Provide the (x, y) coordinate of the cell's center where the given text is located.  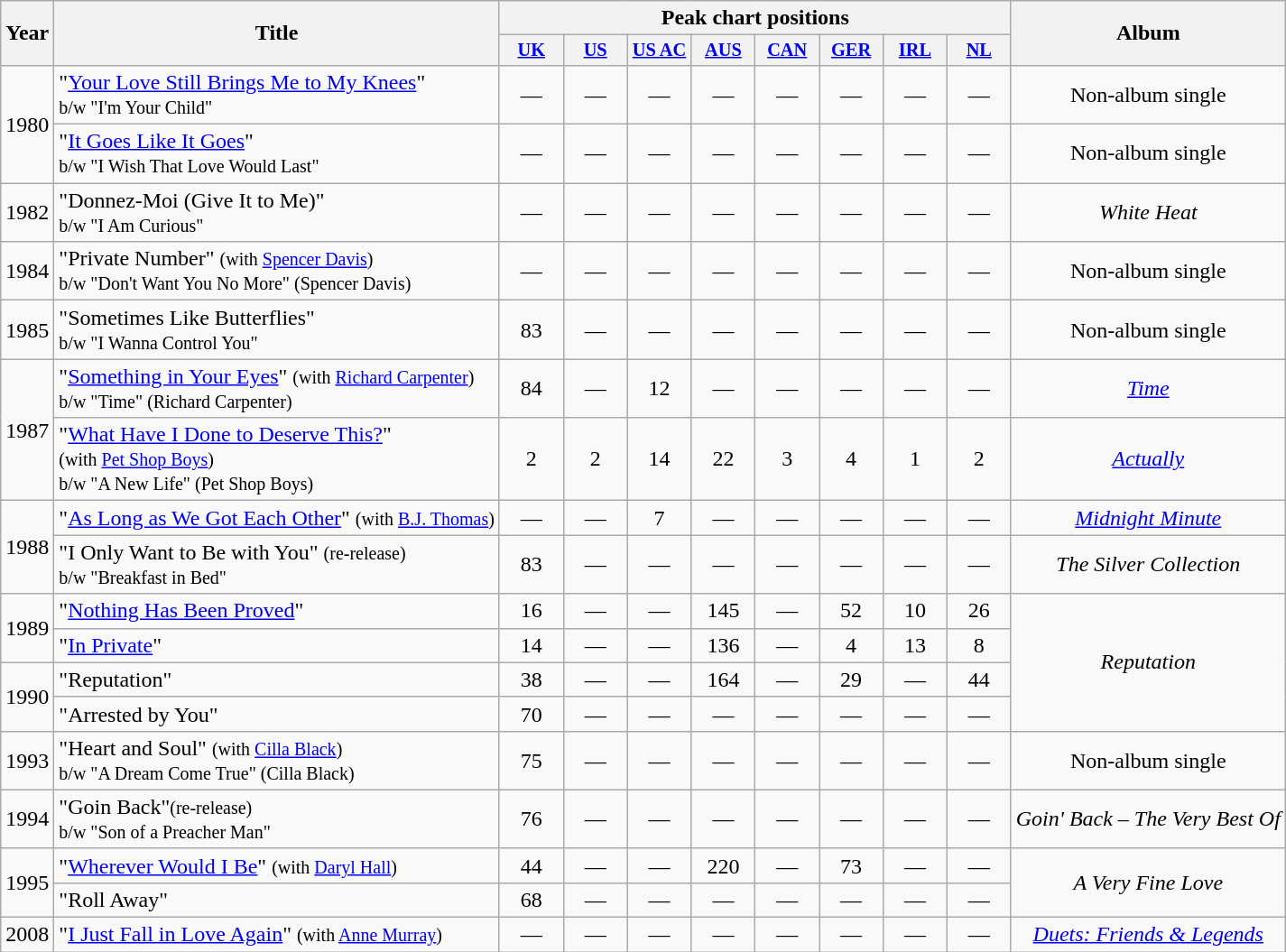
1990 (27, 697)
IRL (915, 51)
1 (915, 459)
Title (277, 33)
"Wherever Would I Be" (with Daryl Hall) (277, 865)
145 (724, 611)
"As Long as We Got Each Other" (with B.J. Thomas) (277, 518)
84 (531, 388)
1985 (27, 330)
Actually (1148, 459)
75 (531, 760)
1980 (27, 124)
"What Have I Done to Deserve This?"(with Pet Shop Boys)b/w "A New Life" (Pet Shop Boys) (277, 459)
A Very Fine Love (1148, 883)
"It Goes Like It Goes"b/w "I Wish That Love Would Last" (277, 153)
8 (978, 645)
Time (1148, 388)
38 (531, 679)
"Donnez-Moi (Give It to Me)"b/w "I Am Curious" (277, 213)
US (596, 51)
"Heart and Soul" (with Cilla Black)b/w "A Dream Come True" (Cilla Black) (277, 760)
Year (27, 33)
"Your Love Still Brings Me to My Knees"b/w "I'm Your Child" (277, 94)
16 (531, 611)
"Arrested by You" (277, 714)
1989 (27, 628)
13 (915, 645)
70 (531, 714)
"I Just Fall in Love Again" (with Anne Murray) (277, 935)
220 (724, 865)
White Heat (1148, 213)
"Something in Your Eyes" (with Richard Carpenter)b/w "Time" (Richard Carpenter) (277, 388)
164 (724, 679)
Reputation (1148, 662)
1993 (27, 760)
22 (724, 459)
1995 (27, 883)
1987 (27, 430)
US AC (659, 51)
NL (978, 51)
1982 (27, 213)
68 (531, 900)
GER (852, 51)
52 (852, 611)
2008 (27, 935)
12 (659, 388)
Goin' Back – The Very Best Of (1148, 819)
10 (915, 611)
"I Only Want to Be with You" (re-release)b/w "Breakfast in Bed" (277, 565)
"Private Number" (with Spencer Davis)b/w "Don't Want You No More" (Spencer Davis) (277, 271)
"In Private" (277, 645)
Midnight Minute (1148, 518)
"Goin Back"(re-release)b/w "Son of a Preacher Man" (277, 819)
AUS (724, 51)
"Roll Away" (277, 900)
Duets: Friends & Legends (1148, 935)
76 (531, 819)
"Reputation" (277, 679)
3 (787, 459)
"Sometimes Like Butterflies"b/w "I Wanna Control You" (277, 330)
73 (852, 865)
The Silver Collection (1148, 565)
136 (724, 645)
26 (978, 611)
Album (1148, 33)
29 (852, 679)
7 (659, 518)
UK (531, 51)
Peak chart positions (754, 18)
1988 (27, 547)
CAN (787, 51)
"Nothing Has Been Proved" (277, 611)
1984 (27, 271)
1994 (27, 819)
